Provide the (x, y) coordinate of the cell's center where the given text is located.  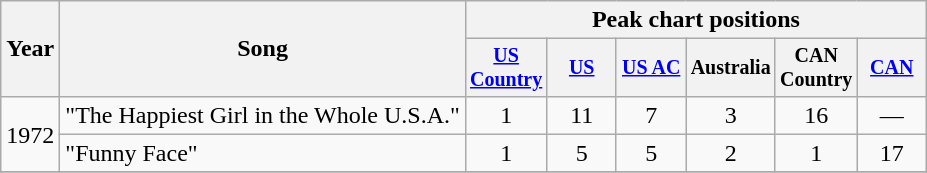
Song (262, 49)
Year (30, 49)
16 (816, 115)
"Funny Face" (262, 153)
Australia (730, 68)
"The Happiest Girl in the Whole U.S.A." (262, 115)
CAN (892, 68)
7 (650, 115)
US (582, 68)
Peak chart positions (696, 20)
CAN Country (816, 68)
US Country (506, 68)
1972 (30, 134)
17 (892, 153)
11 (582, 115)
2 (730, 153)
— (892, 115)
3 (730, 115)
US AC (650, 68)
